Scan for the cell matching the given text and deliver its (x, y) coordinate at center. 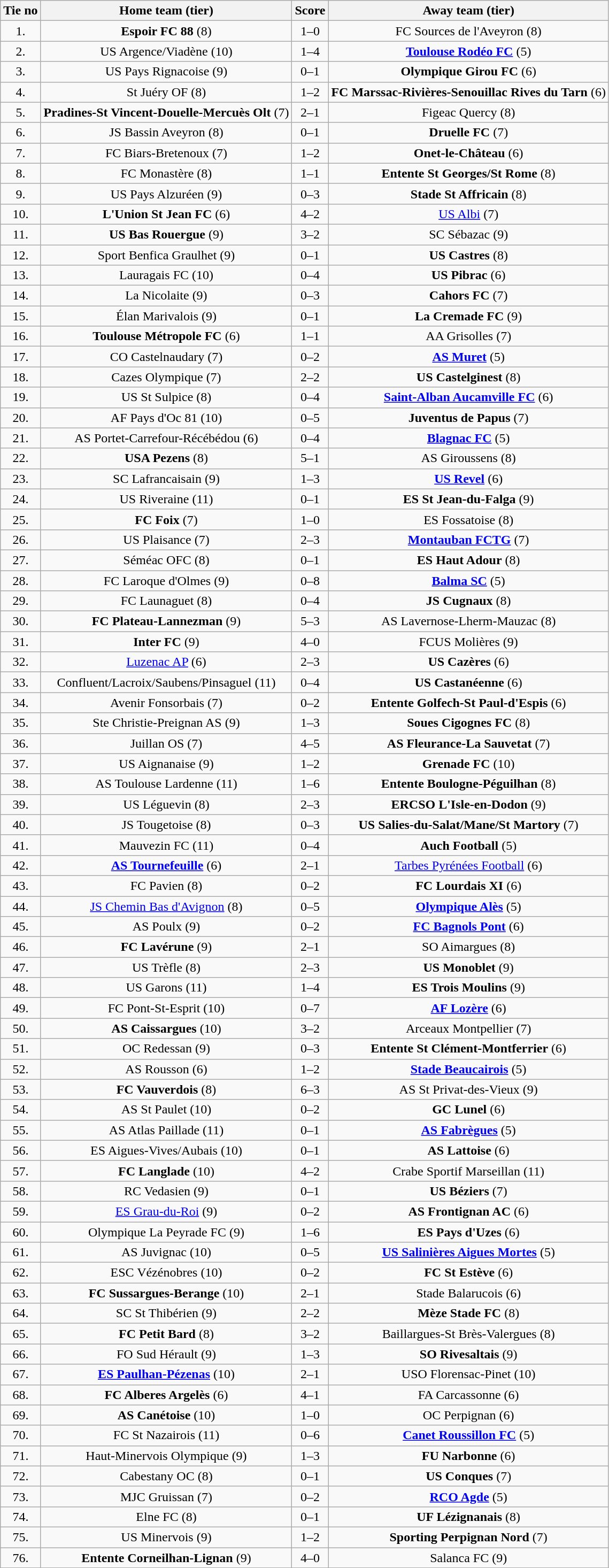
55. (20, 1130)
AS Lattoise (6) (468, 1150)
Mauvezin FC (11) (166, 845)
Score (310, 11)
5. (20, 112)
US Argence/Viadène (10) (166, 51)
US Trèfle (8) (166, 967)
Espoir FC 88 (8) (166, 31)
CO Castelnaudary (7) (166, 357)
ES Grau-du-Roi (9) (166, 1211)
36. (20, 743)
37. (20, 764)
US Béziers (7) (468, 1191)
Cabestany OC (8) (166, 1476)
FC Sussargues-Berange (10) (166, 1293)
MJC Gruissan (7) (166, 1496)
FC Petit Bard (8) (166, 1334)
AF Lozère (6) (468, 1008)
US Aignanaise (9) (166, 764)
SC Lafrancaisain (9) (166, 479)
Pradines-St Vincent-Douelle-Mercuès Olt (7) (166, 112)
61. (20, 1252)
AS Caissargues (10) (166, 1028)
US Pays Alzuréen (9) (166, 194)
Auch Football (5) (468, 845)
Crabe Sportif Marseillan (11) (468, 1171)
4. (20, 92)
Entente St Georges/St Rome (8) (468, 173)
5–3 (310, 621)
Luzenac AP (6) (166, 662)
Sport Benfica Graulhet (9) (166, 255)
6. (20, 133)
Entente St Clément-Montferrier (6) (468, 1049)
US Monoblet (9) (468, 967)
SO Aimargues (8) (468, 947)
ES Paulhan-Pézenas (10) (166, 1374)
11. (20, 234)
La Cremade FC (9) (468, 316)
Stade St Affricain (8) (468, 194)
US Plaisance (7) (166, 540)
AS Canétoise (10) (166, 1415)
US Salies-du-Salat/Mane/St Martory (7) (468, 825)
US Castelginest (8) (468, 377)
45. (20, 927)
Élan Marivalois (9) (166, 316)
US Revel (6) (468, 479)
4–5 (310, 743)
52. (20, 1069)
32. (20, 662)
54. (20, 1110)
33. (20, 682)
41. (20, 845)
US Albi (7) (468, 214)
Salanca FC (9) (468, 1558)
Avenir Fonsorbais (7) (166, 703)
Elne FC (8) (166, 1517)
7. (20, 153)
Baillargues-St Brès-Valergues (8) (468, 1334)
0–6 (310, 1435)
2. (20, 51)
OC Perpignan (6) (468, 1415)
13. (20, 275)
Tarbes Pyrénées Football (6) (468, 865)
31. (20, 642)
FC Biars-Bretenoux (7) (166, 153)
RC Vedasien (9) (166, 1191)
Entente Boulogne-Péguilhan (8) (468, 784)
Sporting Perpignan Nord (7) (468, 1537)
US Bas Rouergue (9) (166, 234)
SC St Thibérien (9) (166, 1313)
US Conques (7) (468, 1476)
AA Grisolles (7) (468, 336)
74. (20, 1517)
39. (20, 804)
Grenade FC (10) (468, 764)
ES Fossatoise (8) (468, 519)
75. (20, 1537)
FC Laroque d'Olmes (9) (166, 580)
Toulouse Rodéo FC (5) (468, 51)
US Cazères (6) (468, 662)
AS St Paulet (10) (166, 1110)
Inter FC (9) (166, 642)
Cazes Olympique (7) (166, 377)
ES Trois Moulins (9) (468, 988)
29. (20, 601)
0–7 (310, 1008)
Olympique La Peyrade FC (9) (166, 1232)
17. (20, 357)
AS Fabrègues (5) (468, 1130)
59. (20, 1211)
AS Lavernose-Lherm-Mauzac (8) (468, 621)
Toulouse Métropole FC (6) (166, 336)
L'Union St Jean FC (6) (166, 214)
JS Chemin Bas d'Avignon (8) (166, 906)
ES Haut Adour (8) (468, 560)
AS Fleurance-La Sauvetat (7) (468, 743)
FC Monastère (8) (166, 173)
AS Rousson (6) (166, 1069)
Entente Golfech-St Paul-d'Espis (6) (468, 703)
63. (20, 1293)
14. (20, 296)
SO Rivesaltais (9) (468, 1354)
FC Bagnols Pont (6) (468, 927)
FC St Estève (6) (468, 1273)
57. (20, 1171)
GC Lunel (6) (468, 1110)
65. (20, 1334)
58. (20, 1191)
Olympique Alès (5) (468, 906)
ES St Jean-du-Falga (9) (468, 499)
AS Toulouse Lardenne (11) (166, 784)
US Salinières Aigues Mortes (5) (468, 1252)
35. (20, 723)
Cahors FC (7) (468, 296)
3. (20, 72)
30. (20, 621)
25. (20, 519)
FC Langlade (10) (166, 1171)
Tie no (20, 11)
Haut-Minervois Olympique (9) (166, 1456)
ES Aigues-Vives/Aubais (10) (166, 1150)
Stade Beaucairois (5) (468, 1069)
Stade Balarucois (6) (468, 1293)
ESC Vézénobres (10) (166, 1273)
FA Carcassonne (6) (468, 1395)
Druelle FC (7) (468, 133)
FC Pont-St-Esprit (10) (166, 1008)
8. (20, 173)
AS St Privat-des-Vieux (9) (468, 1089)
Lauragais FC (10) (166, 275)
23. (20, 479)
46. (20, 947)
72. (20, 1476)
AS Tournefeuille (6) (166, 865)
49. (20, 1008)
60. (20, 1232)
SC Sébazac (9) (468, 234)
FC Marssac-Rivières-Senouillac Rives du Tarn (6) (468, 92)
Home team (tier) (166, 11)
US Minervois (9) (166, 1537)
73. (20, 1496)
FC Foix (7) (166, 519)
ES Pays d'Uzes (6) (468, 1232)
47. (20, 967)
28. (20, 580)
US Riveraine (11) (166, 499)
St Juéry OF (8) (166, 92)
38. (20, 784)
FC Vauverdois (8) (166, 1089)
20. (20, 418)
US Pibrac (6) (468, 275)
50. (20, 1028)
ERCSO L'Isle-en-Dodon (9) (468, 804)
Juillan OS (7) (166, 743)
5–1 (310, 458)
US Léguevin (8) (166, 804)
JS Cugnaux (8) (468, 601)
US Garons (11) (166, 988)
JS Bassin Aveyron (8) (166, 133)
OC Redessan (9) (166, 1049)
76. (20, 1558)
FC Sources de l'Aveyron (8) (468, 31)
FU Narbonne (6) (468, 1456)
26. (20, 540)
USO Florensac-Pinet (10) (468, 1374)
Balma SC (5) (468, 580)
10. (20, 214)
Blagnac FC (5) (468, 438)
68. (20, 1395)
Ste Christie-Preignan AS (9) (166, 723)
34. (20, 703)
FO Sud Hérault (9) (166, 1354)
Confluent/Lacroix/Saubens/Pinsaguel (11) (166, 682)
Soues Cigognes FC (8) (468, 723)
AS Juvignac (10) (166, 1252)
Entente Corneilhan-Lignan (9) (166, 1558)
40. (20, 825)
18. (20, 377)
AS Portet-Carrefour-Récébédou (6) (166, 438)
RCO Agde (5) (468, 1496)
FC Lavérune (9) (166, 947)
FCUS Molières (9) (468, 642)
27. (20, 560)
FC Alberes Argelès (6) (166, 1395)
12. (20, 255)
USA Pezens (8) (166, 458)
Arceaux Montpellier (7) (468, 1028)
US Castres (8) (468, 255)
56. (20, 1150)
24. (20, 499)
71. (20, 1456)
1. (20, 31)
AS Giroussens (8) (468, 458)
42. (20, 865)
Olympique Girou FC (6) (468, 72)
67. (20, 1374)
0–8 (310, 580)
Onet-le-Château (6) (468, 153)
43. (20, 886)
64. (20, 1313)
53. (20, 1089)
9. (20, 194)
48. (20, 988)
AF Pays d'Oc 81 (10) (166, 418)
Séméac OFC (8) (166, 560)
UF Lézignanais (8) (468, 1517)
Mèze Stade FC (8) (468, 1313)
4–1 (310, 1395)
44. (20, 906)
6–3 (310, 1089)
Montauban FCTG (7) (468, 540)
Away team (tier) (468, 11)
69. (20, 1415)
19. (20, 397)
21. (20, 438)
51. (20, 1049)
FC St Nazairois (11) (166, 1435)
AS Frontignan AC (6) (468, 1211)
15. (20, 316)
AS Atlas Paillade (11) (166, 1130)
16. (20, 336)
FC Pavien (8) (166, 886)
AS Muret (5) (468, 357)
Juventus de Papus (7) (468, 418)
US Castanéenne (6) (468, 682)
22. (20, 458)
AS Poulx (9) (166, 927)
Figeac Quercy (8) (468, 112)
La Nicolaite (9) (166, 296)
US Pays Rignacoise (9) (166, 72)
US St Sulpice (8) (166, 397)
FC Launaguet (8) (166, 601)
JS Tougetoise (8) (166, 825)
FC Lourdais XI (6) (468, 886)
70. (20, 1435)
FC Plateau-Lannezman (9) (166, 621)
62. (20, 1273)
Saint-Alban Aucamville FC (6) (468, 397)
66. (20, 1354)
Canet Roussillon FC (5) (468, 1435)
